Detect which cell encompasses the target text, then output its (X, Y) center coordinate. 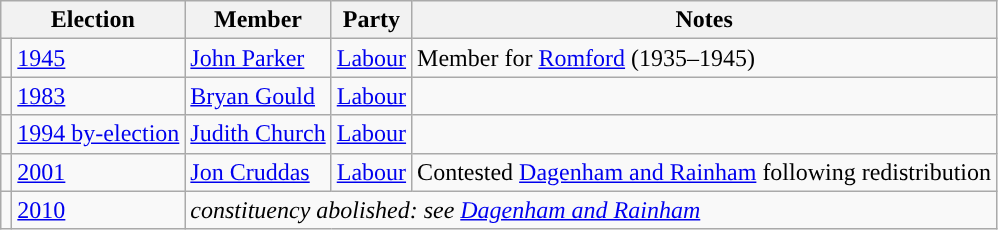
Member (258, 20)
2001 (98, 172)
2010 (98, 210)
John Parker (258, 58)
Election (93, 20)
Jon Cruddas (258, 172)
1945 (98, 58)
Judith Church (258, 134)
1994 by-election (98, 134)
Party (371, 20)
1983 (98, 96)
constituency abolished: see Dagenham and Rainham (591, 210)
Bryan Gould (258, 96)
Contested Dagenham and Rainham following redistribution (704, 172)
Notes (704, 20)
Member for Romford (1935–1945) (704, 58)
